From the cell containing the given text, extract its center point as [x, y] coordinate. 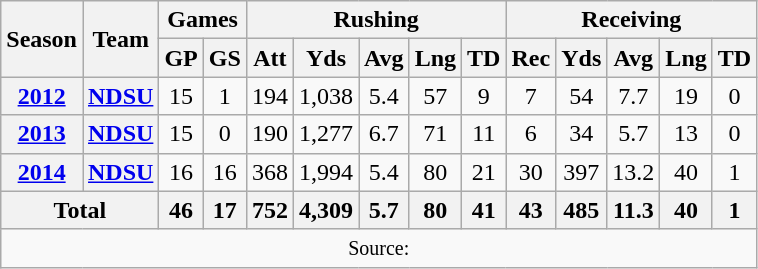
Rec [531, 58]
2012 [42, 96]
752 [270, 210]
Att [270, 58]
397 [582, 172]
13.2 [634, 172]
2013 [42, 134]
6 [531, 134]
6.7 [384, 134]
GP [181, 58]
Receiving [632, 20]
30 [531, 172]
11.3 [634, 210]
190 [270, 134]
194 [270, 96]
Games [202, 20]
43 [531, 210]
2014 [42, 172]
9 [484, 96]
Season [42, 39]
19 [686, 96]
GS [224, 58]
Team [120, 39]
1,038 [326, 96]
11 [484, 134]
71 [435, 134]
4,309 [326, 210]
57 [435, 96]
7 [531, 96]
368 [270, 172]
Total [80, 210]
21 [484, 172]
34 [582, 134]
54 [582, 96]
Source: [379, 248]
485 [582, 210]
7.7 [634, 96]
46 [181, 210]
1,277 [326, 134]
1,994 [326, 172]
13 [686, 134]
Rushing [376, 20]
41 [484, 210]
17 [224, 210]
